From the cell containing the given text, extract its center point as [x, y] coordinate. 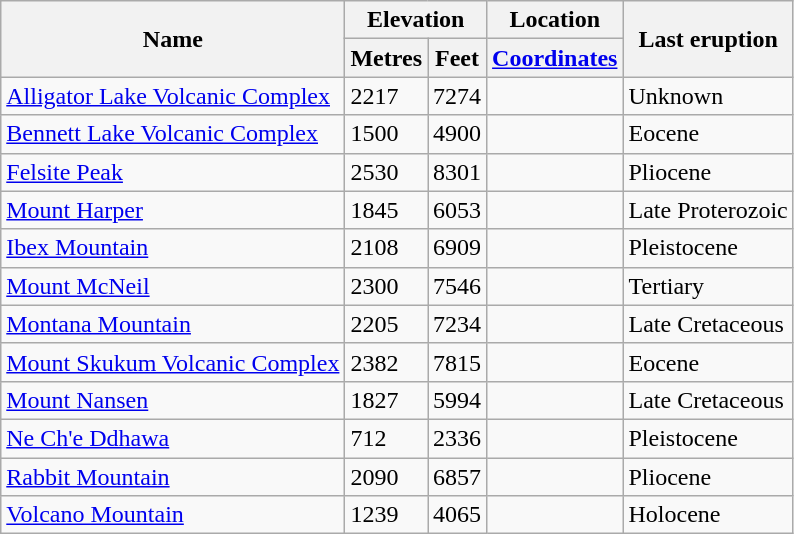
Coordinates [555, 58]
4065 [458, 515]
Location [555, 20]
2300 [386, 286]
Tertiary [708, 286]
7546 [458, 286]
Montana Mountain [173, 324]
712 [386, 438]
Bennett Lake Volcanic Complex [173, 134]
Felsite Peak [173, 172]
Name [173, 39]
2090 [386, 477]
6857 [458, 477]
6053 [458, 210]
Metres [386, 58]
2205 [386, 324]
2530 [386, 172]
2382 [386, 362]
8301 [458, 172]
1827 [386, 400]
1500 [386, 134]
7815 [458, 362]
Last eruption [708, 39]
Alligator Lake Volcanic Complex [173, 96]
Ibex Mountain [173, 248]
Holocene [708, 515]
7274 [458, 96]
2336 [458, 438]
Unknown [708, 96]
Rabbit Mountain [173, 477]
Mount Skukum Volcanic Complex [173, 362]
Mount Harper [173, 210]
5994 [458, 400]
7234 [458, 324]
4900 [458, 134]
6909 [458, 248]
Mount Nansen [173, 400]
Mount McNeil [173, 286]
Ne Ch'e Ddhawa [173, 438]
Volcano Mountain [173, 515]
Elevation [416, 20]
1845 [386, 210]
2108 [386, 248]
Late Proterozoic [708, 210]
2217 [386, 96]
1239 [386, 515]
Feet [458, 58]
